Extract the [x, y] coordinate from the center of the cell holding the provided text.  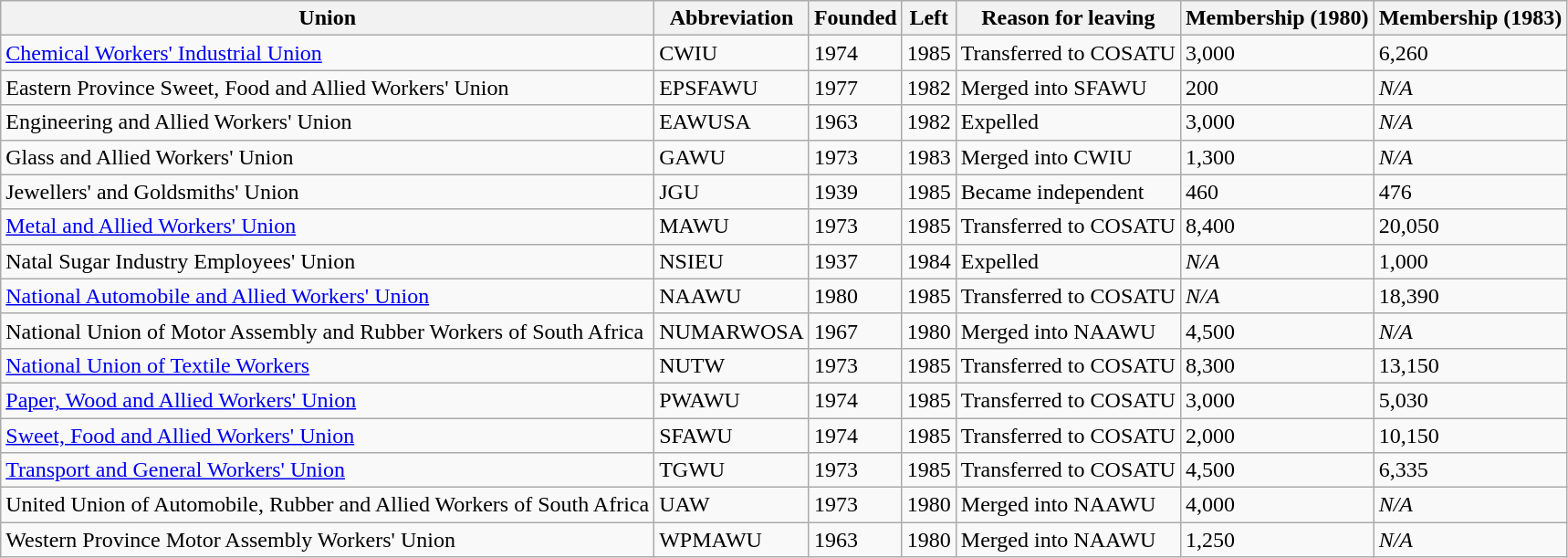
CWIU [732, 53]
National Automobile and Allied Workers' Union [328, 296]
PWAWU [732, 400]
1983 [929, 157]
NAAWU [732, 296]
NUMARWOSA [732, 331]
6,335 [1470, 470]
Jewellers' and Goldsmiths' Union [328, 192]
Merged into CWIU [1068, 157]
United Union of Automobile, Rubber and Allied Workers of South Africa [328, 505]
Left [929, 18]
Became independent [1068, 192]
6,260 [1470, 53]
EAWUSA [732, 122]
MAWU [732, 226]
Sweet, Food and Allied Workers' Union [328, 436]
200 [1277, 88]
1937 [855, 261]
SFAWU [732, 436]
1,250 [1277, 540]
1,300 [1277, 157]
20,050 [1470, 226]
4,000 [1277, 505]
GAWU [732, 157]
Eastern Province Sweet, Food and Allied Workers' Union [328, 88]
Merged into SFAWU [1068, 88]
Paper, Wood and Allied Workers' Union [328, 400]
Natal Sugar Industry Employees' Union [328, 261]
JGU [732, 192]
460 [1277, 192]
Glass and Allied Workers' Union [328, 157]
1984 [929, 261]
NUTW [732, 365]
UAW [732, 505]
Metal and Allied Workers' Union [328, 226]
National Union of Motor Assembly and Rubber Workers of South Africa [328, 331]
10,150 [1470, 436]
Membership (1983) [1470, 18]
1939 [855, 192]
1,000 [1470, 261]
EPSFAWU [732, 88]
Western Province Motor Assembly Workers' Union [328, 540]
Union [328, 18]
1977 [855, 88]
Engineering and Allied Workers' Union [328, 122]
2,000 [1277, 436]
Chemical Workers' Industrial Union [328, 53]
8,400 [1277, 226]
WPMAWU [732, 540]
Founded [855, 18]
NSIEU [732, 261]
Reason for leaving [1068, 18]
5,030 [1470, 400]
8,300 [1277, 365]
National Union of Textile Workers [328, 365]
TGWU [732, 470]
Membership (1980) [1277, 18]
1967 [855, 331]
476 [1470, 192]
Transport and General Workers' Union [328, 470]
18,390 [1470, 296]
Abbreviation [732, 18]
13,150 [1470, 365]
